From the cell containing the given text, extract its center point as (x, y) coordinate. 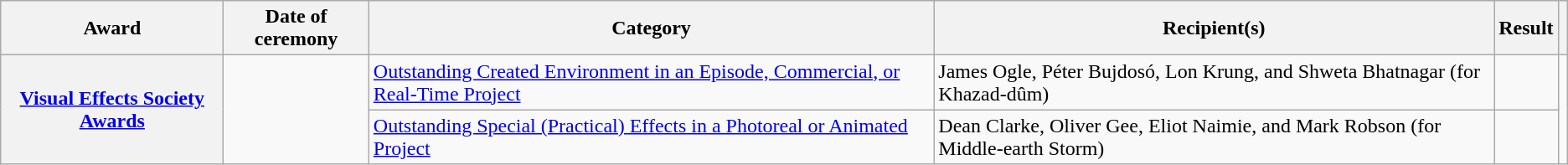
Outstanding Special (Practical) Effects in a Photoreal or Animated Project (652, 137)
James Ogle, Péter Bujdosó, Lon Krung, and Shweta Bhatnagar (for Khazad-dûm) (1215, 82)
Visual Effects Society Awards (112, 110)
Dean Clarke, Oliver Gee, Eliot Naimie, and Mark Robson (for Middle-earth Storm) (1215, 137)
Result (1526, 28)
Date of ceremony (297, 28)
Recipient(s) (1215, 28)
Category (652, 28)
Outstanding Created Environment in an Episode, Commercial, or Real-Time Project (652, 82)
Award (112, 28)
